From the cell containing the given text, extract its center point as [x, y] coordinate. 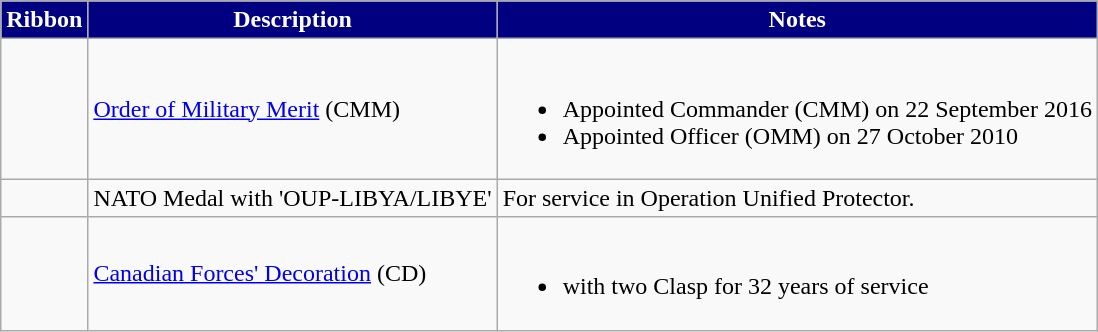
Description [292, 20]
with two Clasp for 32 years of service [797, 274]
Notes [797, 20]
Ribbon [44, 20]
Appointed Commander (CMM) on 22 September 2016Appointed Officer (OMM) on 27 October 2010 [797, 109]
For service in Operation Unified Protector. [797, 198]
NATO Medal with 'OUP-LIBYA/LIBYE' [292, 198]
Canadian Forces' Decoration (CD) [292, 274]
Order of Military Merit (CMM) [292, 109]
